Capture the cell that displays the provided text and extract its (x, y) central coordinate. 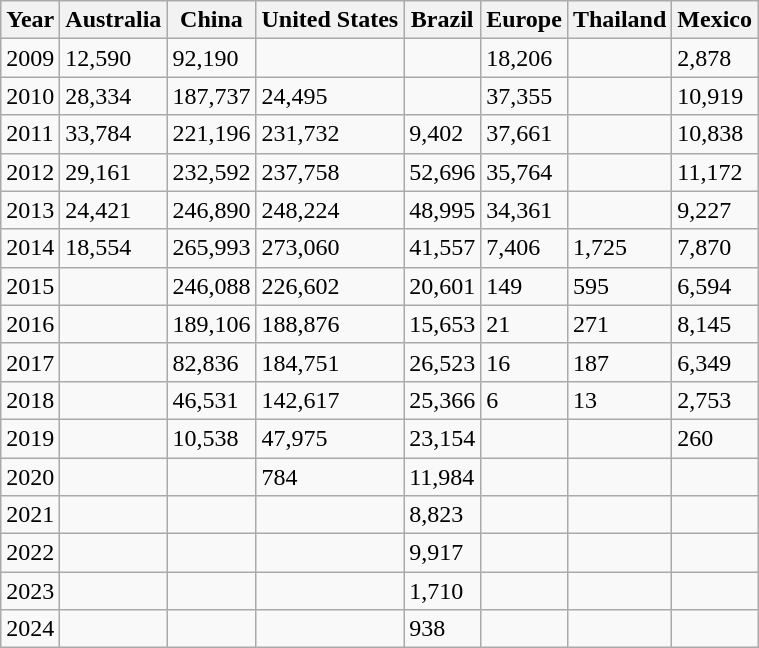
784 (330, 477)
2018 (30, 400)
82,836 (212, 362)
226,602 (330, 286)
246,890 (212, 210)
20,601 (442, 286)
6 (524, 400)
189,106 (212, 324)
938 (442, 629)
34,361 (524, 210)
1,725 (619, 248)
149 (524, 286)
13 (619, 400)
52,696 (442, 172)
2013 (30, 210)
Mexico (715, 20)
33,784 (114, 134)
2017 (30, 362)
188,876 (330, 324)
18,206 (524, 58)
2016 (30, 324)
18,554 (114, 248)
2012 (30, 172)
273,060 (330, 248)
9,917 (442, 553)
232,592 (212, 172)
2021 (30, 515)
184,751 (330, 362)
15,653 (442, 324)
Thailand (619, 20)
26,523 (442, 362)
Australia (114, 20)
25,366 (442, 400)
10,838 (715, 134)
231,732 (330, 134)
2011 (30, 134)
China (212, 20)
2009 (30, 58)
1,710 (442, 591)
46,531 (212, 400)
8,145 (715, 324)
35,764 (524, 172)
7,406 (524, 248)
21 (524, 324)
37,661 (524, 134)
28,334 (114, 96)
595 (619, 286)
221,196 (212, 134)
9,402 (442, 134)
2024 (30, 629)
187 (619, 362)
7,870 (715, 248)
2020 (30, 477)
12,590 (114, 58)
24,421 (114, 210)
Europe (524, 20)
37,355 (524, 96)
47,975 (330, 438)
6,594 (715, 286)
11,984 (442, 477)
2022 (30, 553)
Brazil (442, 20)
10,919 (715, 96)
248,224 (330, 210)
United States (330, 20)
6,349 (715, 362)
48,995 (442, 210)
8,823 (442, 515)
142,617 (330, 400)
187,737 (212, 96)
2010 (30, 96)
2014 (30, 248)
2019 (30, 438)
2015 (30, 286)
16 (524, 362)
2023 (30, 591)
24,495 (330, 96)
260 (715, 438)
10,538 (212, 438)
23,154 (442, 438)
Year (30, 20)
41,557 (442, 248)
92,190 (212, 58)
2,878 (715, 58)
2,753 (715, 400)
265,993 (212, 248)
246,088 (212, 286)
271 (619, 324)
11,172 (715, 172)
237,758 (330, 172)
29,161 (114, 172)
9,227 (715, 210)
